Detect which cell encompasses the target text, then output its [x, y] center coordinate. 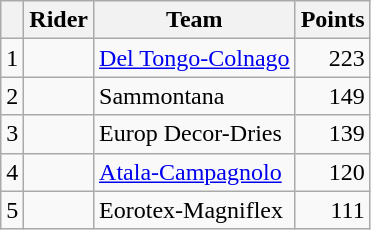
120 [332, 172]
Atala-Campagnolo [195, 172]
Eorotex-Magniflex [195, 210]
Rider [59, 20]
4 [12, 172]
1 [12, 58]
Sammontana [195, 96]
223 [332, 58]
Europ Decor-Dries [195, 134]
Points [332, 20]
Team [195, 20]
Del Tongo-Colnago [195, 58]
149 [332, 96]
5 [12, 210]
3 [12, 134]
139 [332, 134]
2 [12, 96]
111 [332, 210]
